Provide the (X, Y) coordinate of the cell's center where the given text is located.  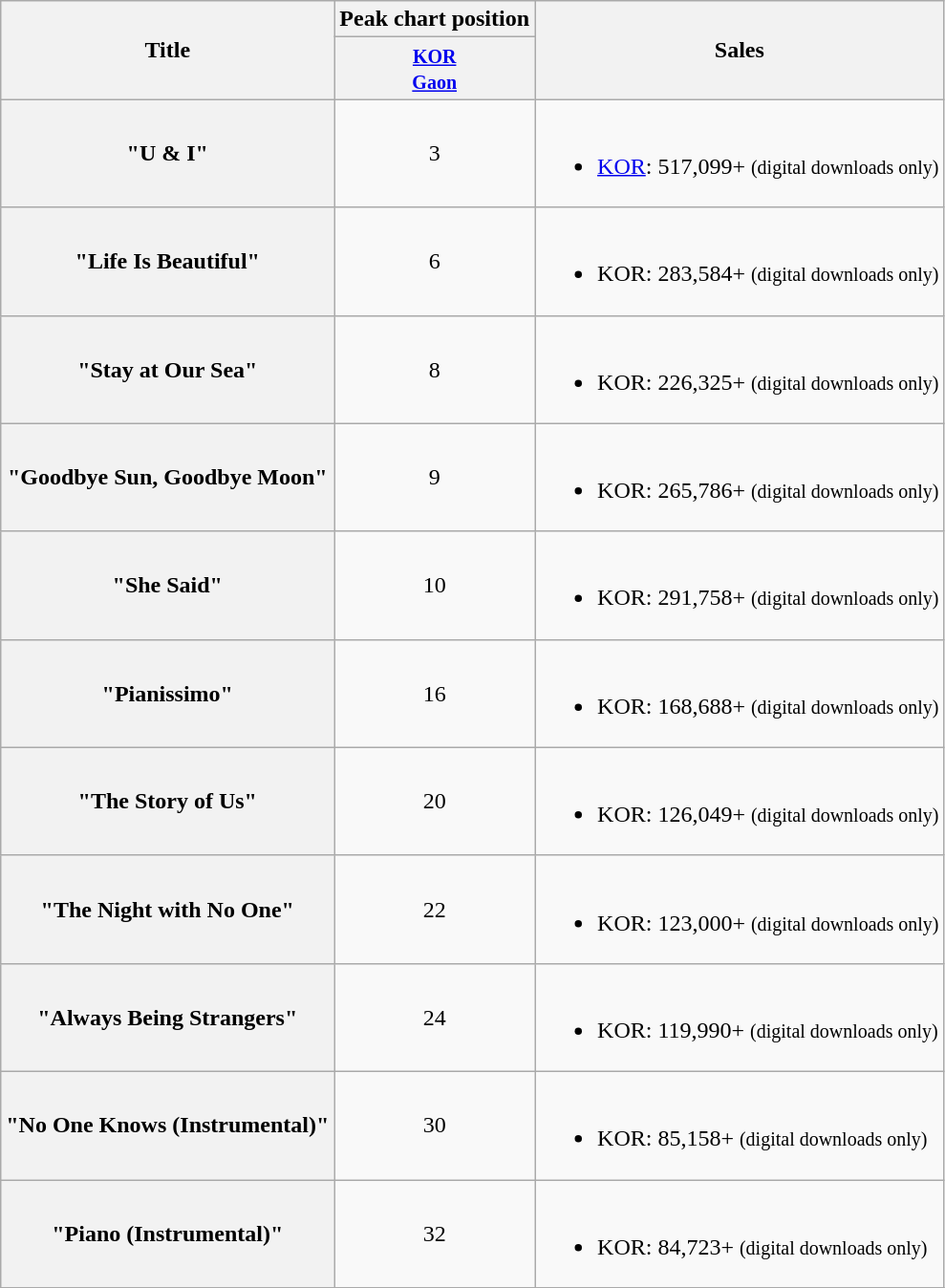
KOR: 265,786+ (digital downloads only) (740, 478)
Peak chart position (435, 19)
KOR: 123,000+ (digital downloads only) (740, 910)
KOR: 291,758+ (digital downloads only) (740, 585)
Sales (740, 50)
"Always Being Strangers" (168, 1017)
"Stay at Our Sea" (168, 369)
KOR: 84,723+ (digital downloads only) (740, 1233)
8 (435, 369)
30 (435, 1126)
10 (435, 585)
"The Night with No One" (168, 910)
"She Said" (168, 585)
32 (435, 1233)
KOR: 517,099+ (digital downloads only) (740, 153)
"Pianissimo" (168, 694)
"Life Is Beautiful" (168, 262)
KOR: 226,325+ (digital downloads only) (740, 369)
6 (435, 262)
"Goodbye Sun, Goodbye Moon" (168, 478)
"The Story of Us" (168, 801)
"Piano (Instrumental)" (168, 1233)
KOR: 85,158+ (digital downloads only) (740, 1126)
3 (435, 153)
22 (435, 910)
"U & I" (168, 153)
KORGaon (435, 69)
KOR: 126,049+ (digital downloads only) (740, 801)
KOR: 119,990+ (digital downloads only) (740, 1017)
KOR: 283,584+ (digital downloads only) (740, 262)
KOR: 168,688+ (digital downloads only) (740, 694)
16 (435, 694)
Title (168, 50)
9 (435, 478)
24 (435, 1017)
"No One Knows (Instrumental)" (168, 1126)
20 (435, 801)
